Output the [X, Y] coordinate of the center of the cell containing the given text.  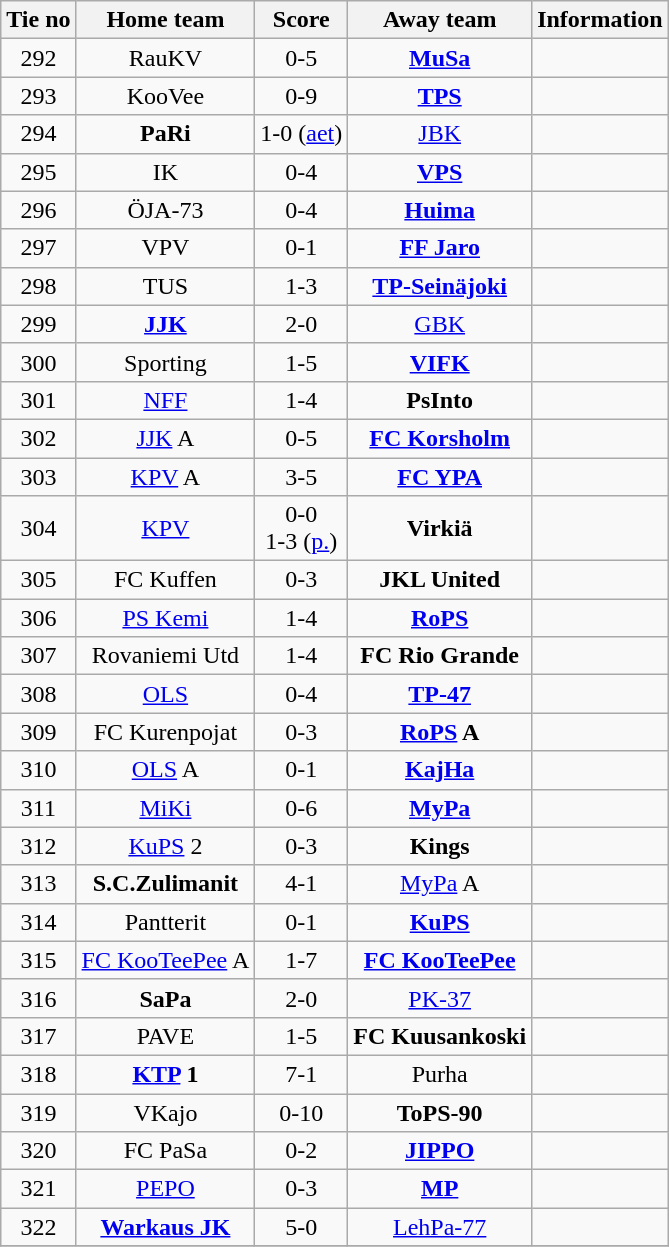
FC Korsholm [440, 438]
JIPPO [440, 1151]
302 [38, 438]
297 [38, 248]
Sporting [166, 362]
JBK [440, 134]
VKajo [166, 1113]
OLS A [166, 770]
Huima [440, 210]
KPV [166, 528]
PK-37 [440, 998]
KuPS [440, 922]
312 [38, 846]
315 [38, 960]
ToPS-90 [440, 1113]
7-1 [302, 1074]
FC YPA [440, 477]
4-1 [302, 884]
PsInto [440, 400]
RauKV [166, 58]
MyPa [440, 808]
310 [38, 770]
301 [38, 400]
FF Jaro [440, 248]
1-7 [302, 960]
Purha [440, 1074]
321 [38, 1189]
MiKi [166, 808]
311 [38, 808]
RoPS [440, 618]
320 [38, 1151]
JKL United [440, 580]
VPS [440, 172]
Home team [166, 20]
KooVee [166, 96]
KTP 1 [166, 1074]
Information [600, 20]
293 [38, 96]
300 [38, 362]
TUS [166, 286]
0-6 [302, 808]
Virkiä [440, 528]
295 [38, 172]
OLS [166, 694]
MuSa [440, 58]
NFF [166, 400]
Kings [440, 846]
1-0 (aet) [302, 134]
FC Kurenpojat [166, 732]
KajHa [440, 770]
PEPO [166, 1189]
FC Kuusankoski [440, 1036]
305 [38, 580]
SaPa [166, 998]
KPV A [166, 477]
0-01-3 (p.) [302, 528]
3-5 [302, 477]
308 [38, 694]
IK [166, 172]
MyPa A [440, 884]
1-3 [302, 286]
FC PaSa [166, 1151]
ÖJA-73 [166, 210]
FC Kuffen [166, 580]
304 [38, 528]
298 [38, 286]
PS Kemi [166, 618]
Pantterit [166, 922]
307 [38, 656]
319 [38, 1113]
VPV [166, 248]
317 [38, 1036]
318 [38, 1074]
VIFK [440, 362]
0-2 [302, 1151]
0-9 [302, 96]
309 [38, 732]
Warkaus JK [166, 1227]
296 [38, 210]
292 [38, 58]
JJK A [166, 438]
313 [38, 884]
TPS [440, 96]
FC KooTeePee A [166, 960]
PAVE [166, 1036]
TP-47 [440, 694]
GBK [440, 324]
PaRi [166, 134]
316 [38, 998]
TP-Seinäjoki [440, 286]
0-10 [302, 1113]
KuPS 2 [166, 846]
Tie no [38, 20]
LehPa-77 [440, 1227]
MP [440, 1189]
JJK [166, 324]
S.C.Zulimanit [166, 884]
Score [302, 20]
FC Rio Grande [440, 656]
322 [38, 1227]
294 [38, 134]
299 [38, 324]
RoPS A [440, 732]
FC KooTeePee [440, 960]
Away team [440, 20]
303 [38, 477]
314 [38, 922]
306 [38, 618]
Rovaniemi Utd [166, 656]
5-0 [302, 1227]
